Locate the cell with the specified text and output its (x, y) center coordinate. 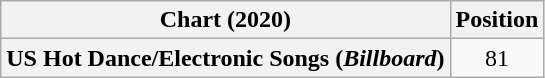
Chart (2020) (226, 20)
US Hot Dance/Electronic Songs (Billboard) (226, 58)
81 (497, 58)
Position (497, 20)
